Pinpoint the cell where the given text exists, returning its (X, Y) midpoint coordinate. 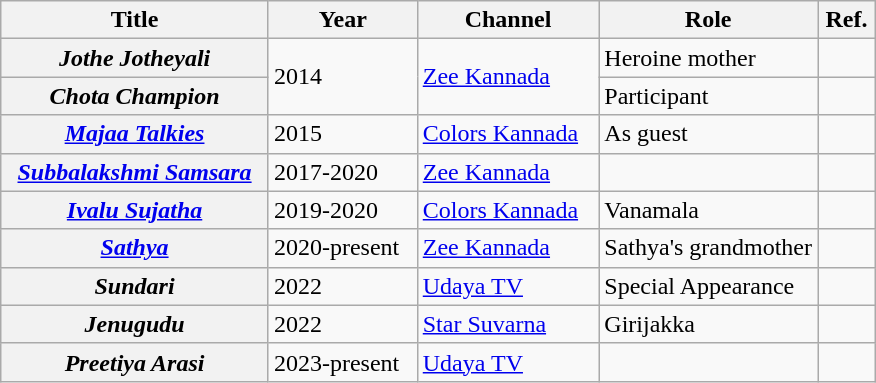
2014 (342, 77)
Participant (708, 96)
Special Appearance (708, 286)
2015 (342, 134)
Channel (508, 20)
Role (708, 20)
Heroine mother (708, 58)
Ref. (847, 20)
Sathya (135, 248)
Sundari (135, 286)
Year (342, 20)
2017-2020 (342, 172)
Jothe Jotheyali (135, 58)
Jenugudu (135, 324)
Majaa Talkies (135, 134)
Preetiya Arasi (135, 362)
Star Suvarna (508, 324)
2023-present (342, 362)
Title (135, 20)
As guest (708, 134)
2019-2020 (342, 210)
Ivalu Sujatha (135, 210)
Vanamala (708, 210)
Girijakka (708, 324)
Sathya's grandmother (708, 248)
Subbalakshmi Samsara (135, 172)
2020-present (342, 248)
Chota Champion (135, 96)
